Detect which cell encompasses the target text, then output its [X, Y] center coordinate. 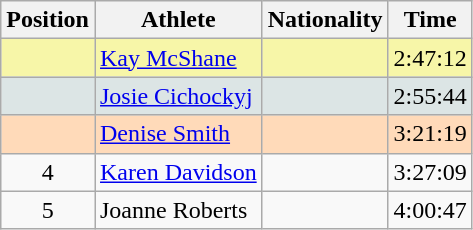
Kay McShane [178, 58]
3:21:19 [430, 134]
Time [430, 20]
2:55:44 [430, 96]
Athlete [178, 20]
Joanne Roberts [178, 210]
4:00:47 [430, 210]
4 [48, 172]
Karen Davidson [178, 172]
Denise Smith [178, 134]
Nationality [325, 20]
2:47:12 [430, 58]
Josie Cichockyj [178, 96]
3:27:09 [430, 172]
Position [48, 20]
5 [48, 210]
